Search for the cell housing the specified text and yield its (X, Y) center coordinate. 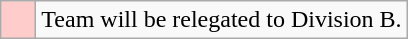
Team will be relegated to Division B. (222, 20)
